Locate the cell with the specified text and output its [x, y] center coordinate. 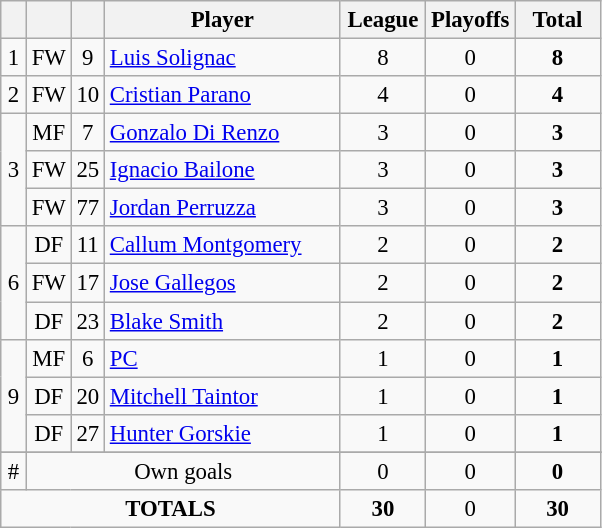
77 [88, 208]
Mitchell Taintor [222, 396]
Own goals [183, 471]
Luis Solignac [222, 58]
27 [88, 433]
20 [88, 396]
Gonzalo Di Renzo [222, 133]
Jose Gallegos [222, 283]
Cristian Parano [222, 95]
Hunter Gorskie [222, 433]
# [14, 471]
Jordan Perruzza [222, 208]
Player [222, 20]
23 [88, 321]
Ignacio Bailone [222, 170]
Blake Smith [222, 321]
Total [558, 20]
17 [88, 283]
10 [88, 95]
TOTALS [170, 509]
PC [222, 358]
League [383, 20]
11 [88, 245]
25 [88, 170]
Playoffs [470, 20]
7 [88, 133]
Callum Montgomery [222, 245]
